Detect which cell encompasses the target text, then output its [x, y] center coordinate. 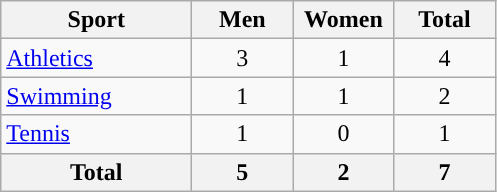
Men [242, 20]
5 [242, 172]
Women [344, 20]
3 [242, 58]
Swimming [96, 96]
Tennis [96, 134]
Sport [96, 20]
Athletics [96, 58]
0 [344, 134]
7 [444, 172]
4 [444, 58]
